Scan for the cell matching the given text and deliver its [x, y] coordinate at center. 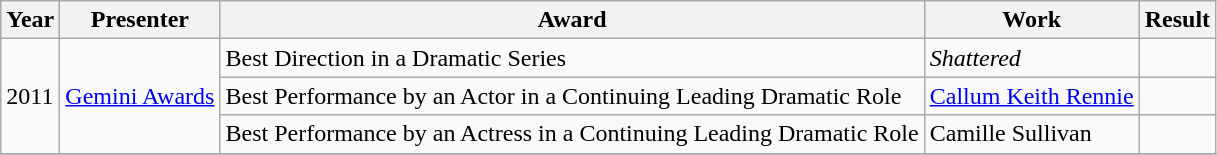
Award [572, 20]
Best Performance by an Actress in a Continuing Leading Dramatic Role [572, 134]
Year [30, 20]
Gemini Awards [140, 96]
Best Direction in a Dramatic Series [572, 58]
Camille Sullivan [1032, 134]
Work [1032, 20]
Result [1177, 20]
Best Performance by an Actor in a Continuing Leading Dramatic Role [572, 96]
Presenter [140, 20]
Shattered [1032, 58]
2011 [30, 96]
Callum Keith Rennie [1032, 96]
